Return (x, y) of the center of cell containing provided text 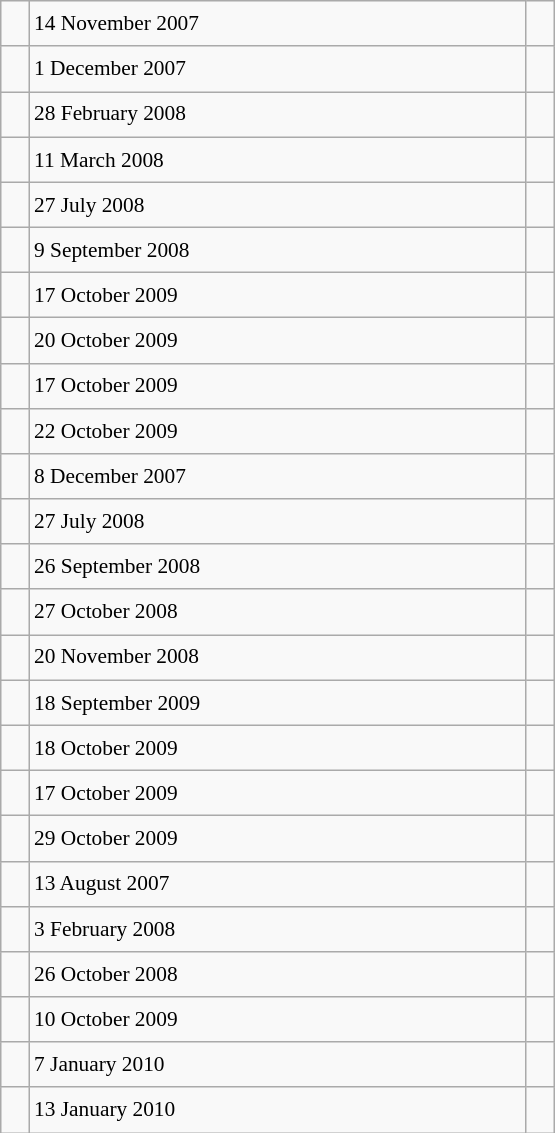
9 September 2008 (278, 250)
18 October 2009 (278, 748)
26 October 2008 (278, 974)
1 December 2007 (278, 68)
29 October 2009 (278, 838)
27 October 2008 (278, 612)
8 December 2007 (278, 476)
13 January 2010 (278, 1110)
28 February 2008 (278, 114)
18 September 2009 (278, 702)
7 January 2010 (278, 1064)
14 November 2007 (278, 24)
26 September 2008 (278, 566)
13 August 2007 (278, 884)
20 October 2009 (278, 340)
10 October 2009 (278, 1020)
11 March 2008 (278, 160)
22 October 2009 (278, 430)
20 November 2008 (278, 658)
3 February 2008 (278, 928)
